Capture the cell that displays the provided text and extract its (X, Y) central coordinate. 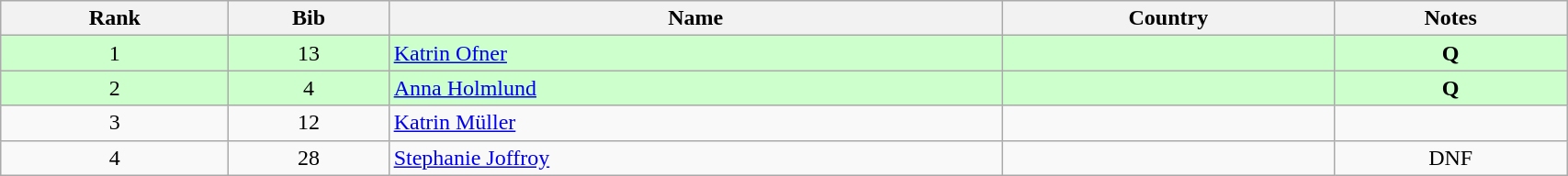
Rank (115, 18)
Katrin Müller (695, 123)
Notes (1451, 18)
Anna Holmlund (695, 88)
12 (309, 123)
Name (695, 18)
28 (309, 158)
Bib (309, 18)
DNF (1451, 158)
3 (115, 123)
Country (1168, 18)
1 (115, 53)
Stephanie Joffroy (695, 158)
Katrin Ofner (695, 53)
13 (309, 53)
2 (115, 88)
